Return the [x, y] coordinate for the center point of the cell that contains the specified text.  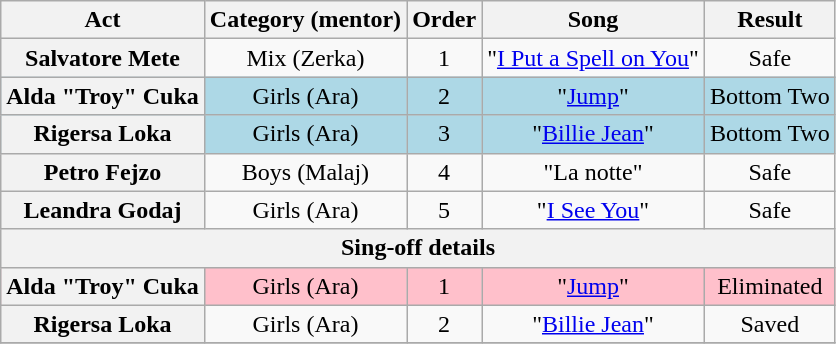
5 [444, 210]
Boys (Malaj) [305, 172]
Song [594, 20]
Act [103, 20]
Leandra Godaj [103, 210]
Saved [770, 324]
Eliminated [770, 286]
Result [770, 20]
Sing-off details [418, 248]
Mix (Zerka) [305, 58]
Salvatore Mete [103, 58]
Petro Fejzo [103, 172]
Category (mentor) [305, 20]
4 [444, 172]
"La notte" [594, 172]
"I Put a Spell on You" [594, 58]
3 [444, 134]
"I See You" [594, 210]
Order [444, 20]
